Return [X, Y] of the center of cell containing provided text 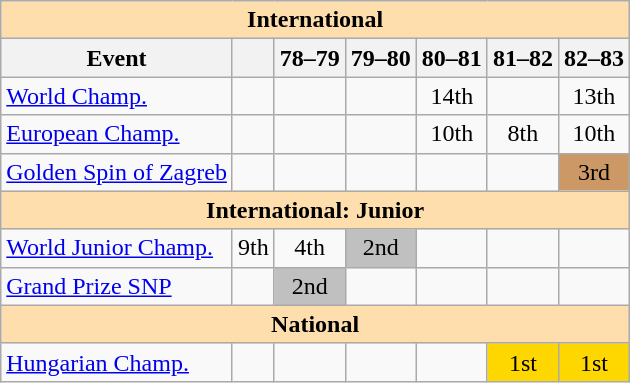
European Champ. [117, 134]
Event [117, 58]
80–81 [452, 58]
International [316, 20]
Hungarian Champ. [117, 362]
3rd [594, 172]
79–80 [380, 58]
13th [594, 96]
14th [452, 96]
4th [310, 248]
81–82 [522, 58]
National [316, 324]
International: Junior [316, 210]
78–79 [310, 58]
9th [253, 248]
Grand Prize SNP [117, 286]
World Champ. [117, 96]
8th [522, 134]
Golden Spin of Zagreb [117, 172]
82–83 [594, 58]
World Junior Champ. [117, 248]
